Find where the given text appears and provide that cell's center as [X, Y] coordinate. 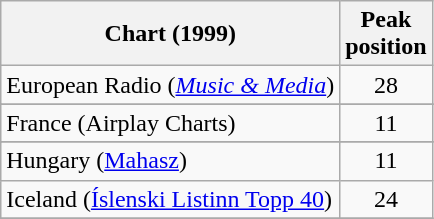
France (Airplay Charts) [170, 123]
European Radio (Music & Media) [170, 85]
Iceland (Íslenski Listinn Topp 40) [170, 199]
Peakposition [386, 34]
Chart (1999) [170, 34]
Hungary (Mahasz) [170, 161]
24 [386, 199]
28 [386, 85]
